Locate the cell with the specified text and output its (X, Y) center coordinate. 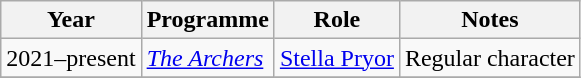
2021–present (71, 58)
Stella Pryor (336, 58)
Programme (208, 20)
Year (71, 20)
Regular character (490, 58)
Role (336, 20)
The Archers (208, 58)
Notes (490, 20)
